Search for the cell housing the specified text and yield its (x, y) center coordinate. 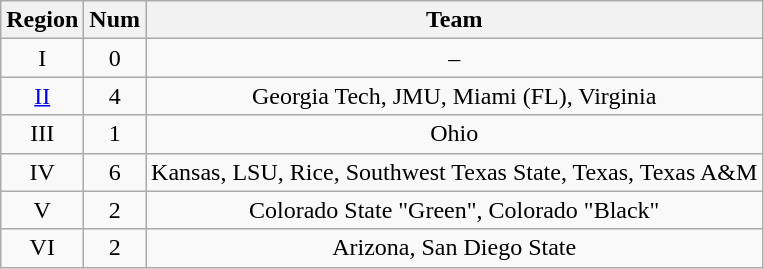
I (42, 58)
4 (115, 96)
Region (42, 20)
Kansas, LSU, Rice, Southwest Texas State, Texas, Texas A&M (454, 172)
Georgia Tech, JMU, Miami (FL), Virginia (454, 96)
Arizona, San Diego State (454, 248)
Num (115, 20)
III (42, 134)
Team (454, 20)
Ohio (454, 134)
0 (115, 58)
V (42, 210)
1 (115, 134)
IV (42, 172)
Colorado State "Green", Colorado "Black" (454, 210)
II (42, 96)
– (454, 58)
VI (42, 248)
6 (115, 172)
